Search for the cell housing the specified text and yield its (X, Y) center coordinate. 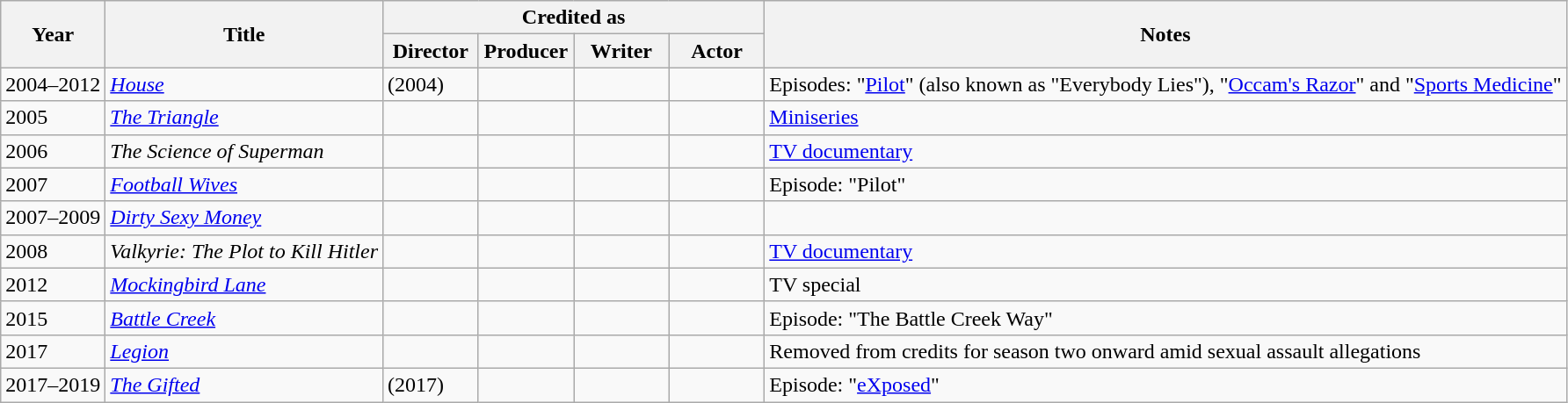
Notes (1165, 34)
Removed from credits for season two onward amid sexual assault allegations (1165, 351)
Football Wives (244, 184)
2012 (53, 284)
(2017) (431, 385)
Miniseries (1165, 118)
The Triangle (244, 118)
2005 (53, 118)
The Gifted (244, 385)
Dirty Sexy Money (244, 218)
(2004) (431, 84)
Valkyrie: The Plot to Kill Hitler (244, 251)
Title (244, 34)
2017–2019 (53, 385)
Credited as (574, 18)
2008 (53, 251)
Year (53, 34)
Episode: "Pilot" (1165, 184)
Writer (622, 51)
2006 (53, 151)
Actor (717, 51)
Episode: "eXposed" (1165, 385)
Mockingbird Lane (244, 284)
2007–2009 (53, 218)
House (244, 84)
Producer (526, 51)
2017 (53, 351)
The Science of Superman (244, 151)
2007 (53, 184)
TV special (1165, 284)
2004–2012 (53, 84)
Director (431, 51)
Legion (244, 351)
Episodes: "Pilot" (also known as "Everybody Lies"), "Occam's Razor" and "Sports Medicine" (1165, 84)
Episode: "The Battle Creek Way" (1165, 318)
Battle Creek (244, 318)
2015 (53, 318)
